Detect which cell encompasses the target text, then output its [X, Y] center coordinate. 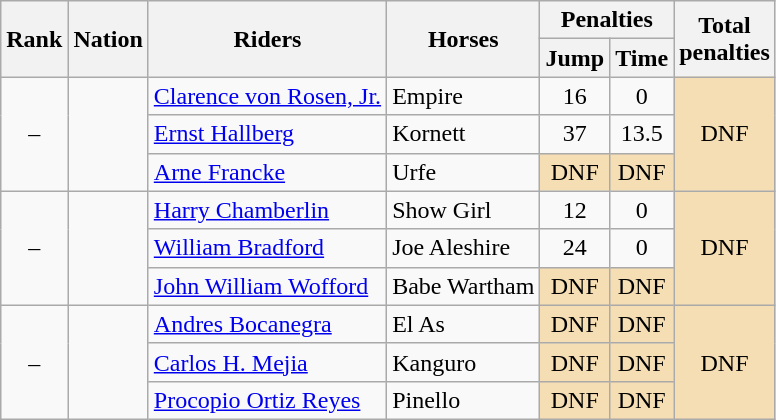
Kornett [464, 134]
Kanguro [464, 362]
Arne Francke [267, 172]
Show Girl [464, 210]
Totalpenalties [725, 39]
Procopio Ortiz Reyes [267, 400]
Joe Aleshire [464, 248]
Riders [267, 39]
Time [642, 58]
16 [575, 96]
Urfe [464, 172]
John William Wofford [267, 286]
Clarence von Rosen, Jr. [267, 96]
Rank [34, 39]
12 [575, 210]
Horses [464, 39]
El As [464, 324]
Babe Wartham [464, 286]
Carlos H. Mejia [267, 362]
Nation [108, 39]
Harry Chamberlin [267, 210]
Andres Bocanegra [267, 324]
13.5 [642, 134]
37 [575, 134]
William Bradford [267, 248]
Ernst Hallberg [267, 134]
Pinello [464, 400]
Empire [464, 96]
Penalties [607, 20]
Jump [575, 58]
24 [575, 248]
